Return the (x, y) coordinate for the center point of the cell that contains the specified text.  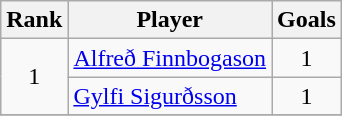
Gylfi Sigurðsson (170, 96)
Goals (307, 20)
Player (170, 20)
Rank (34, 20)
Alfreð Finnbogason (170, 58)
